Detect which cell encompasses the target text, then output its [x, y] center coordinate. 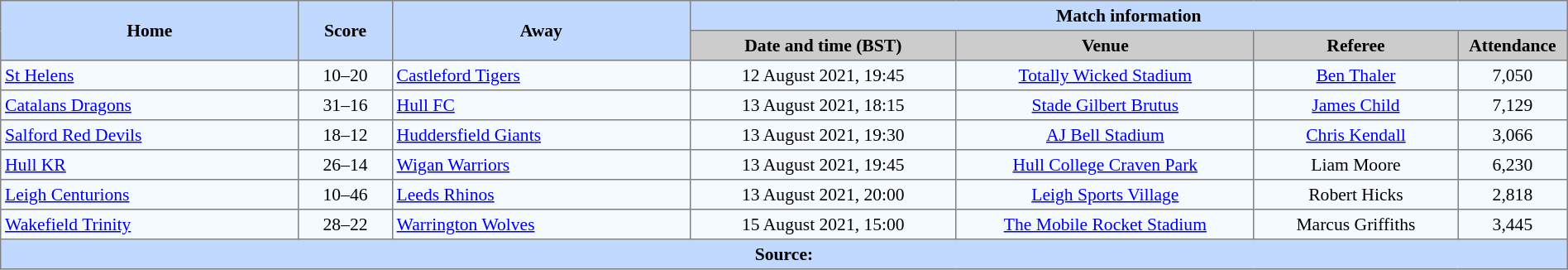
Warrington Wolves [541, 224]
10–20 [346, 75]
Chris Kendall [1355, 135]
Leigh Centurions [150, 195]
Leeds Rhinos [541, 195]
7,050 [1513, 75]
15 August 2021, 15:00 [823, 224]
Totally Wicked Stadium [1105, 75]
Marcus Griffiths [1355, 224]
26–14 [346, 165]
Hull FC [541, 105]
10–46 [346, 195]
Castleford Tigers [541, 75]
13 August 2021, 19:30 [823, 135]
Score [346, 31]
Attendance [1513, 46]
12 August 2021, 19:45 [823, 75]
Liam Moore [1355, 165]
Huddersfield Giants [541, 135]
Catalans Dragons [150, 105]
31–16 [346, 105]
Date and time (BST) [823, 46]
2,818 [1513, 195]
13 August 2021, 19:45 [823, 165]
Venue [1105, 46]
James Child [1355, 105]
Source: [784, 254]
Wigan Warriors [541, 165]
Home [150, 31]
Robert Hicks [1355, 195]
Wakefield Trinity [150, 224]
Salford Red Devils [150, 135]
Stade Gilbert Brutus [1105, 105]
28–22 [346, 224]
Referee [1355, 46]
7,129 [1513, 105]
13 August 2021, 18:15 [823, 105]
Leigh Sports Village [1105, 195]
St Helens [150, 75]
13 August 2021, 20:00 [823, 195]
Hull College Craven Park [1105, 165]
18–12 [346, 135]
3,066 [1513, 135]
Away [541, 31]
Hull KR [150, 165]
6,230 [1513, 165]
3,445 [1513, 224]
AJ Bell Stadium [1105, 135]
Match information [1128, 16]
The Mobile Rocket Stadium [1105, 224]
Ben Thaler [1355, 75]
